Output the (X, Y) coordinate of the center of the cell containing the given text.  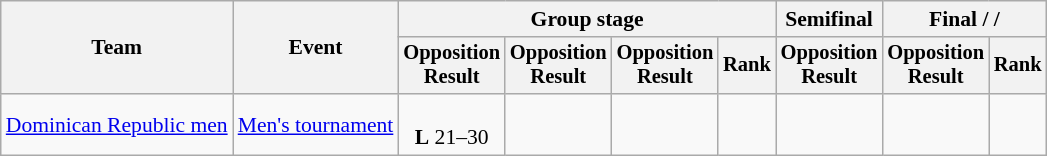
Men's tournament (316, 124)
Team (117, 48)
L 21–30 (452, 124)
Semifinal (830, 19)
Group stage (586, 19)
Event (316, 48)
Final / / (964, 19)
Dominican Republic men (117, 124)
